Detect which cell encompasses the target text, then output its (X, Y) center coordinate. 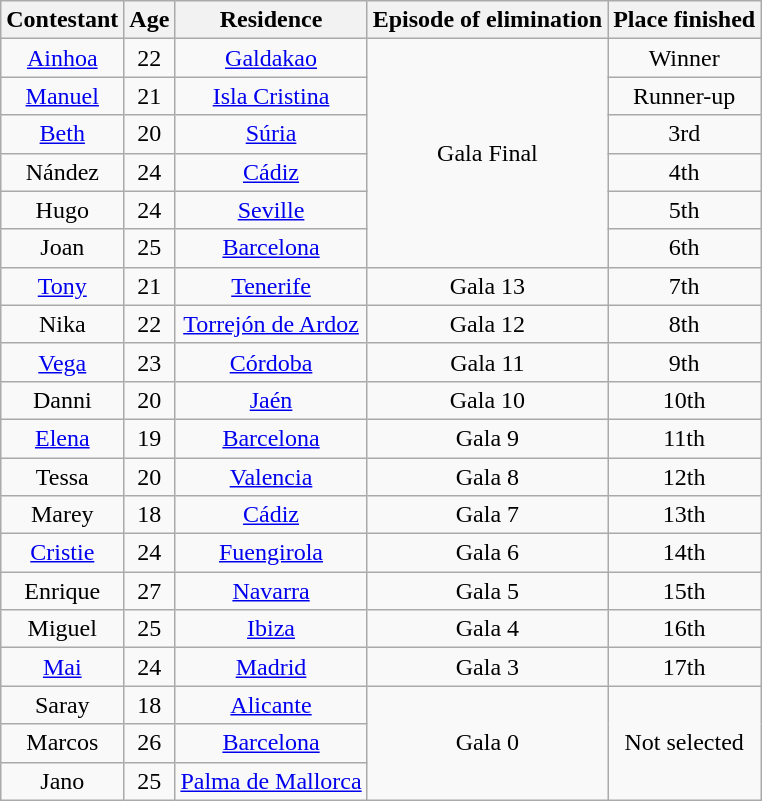
10th (684, 400)
3rd (684, 134)
Tessa (62, 477)
Gala 4 (487, 629)
Súria (271, 134)
12th (684, 477)
Madrid (271, 667)
Gala 10 (487, 400)
Winner (684, 58)
Nika (62, 324)
Torrejón de Ardoz (271, 324)
15th (684, 591)
Not selected (684, 743)
4th (684, 172)
Episode of elimination (487, 20)
Ainhoa (62, 58)
9th (684, 362)
Hugo (62, 210)
5th (684, 210)
Córdoba (271, 362)
19 (150, 438)
Gala 5 (487, 591)
Contestant (62, 20)
Gala Final (487, 153)
Gala 12 (487, 324)
7th (684, 286)
Tenerife (271, 286)
Place finished (684, 20)
8th (684, 324)
Navarra (271, 591)
Gala 13 (487, 286)
26 (150, 743)
17th (684, 667)
Ibiza (271, 629)
11th (684, 438)
Gala 8 (487, 477)
Enrique (62, 591)
Fuengirola (271, 553)
Beth (62, 134)
Jano (62, 781)
14th (684, 553)
Valencia (271, 477)
Vega (62, 362)
Alicante (271, 705)
13th (684, 515)
Seville (271, 210)
Danni (62, 400)
Isla Cristina (271, 96)
Miguel (62, 629)
Mai (62, 667)
Gala 9 (487, 438)
Cristie (62, 553)
Gala 3 (487, 667)
Jaén (271, 400)
Gala 7 (487, 515)
Marey (62, 515)
Age (150, 20)
Marcos (62, 743)
Joan (62, 248)
Saray (62, 705)
Gala 6 (487, 553)
Residence (271, 20)
6th (684, 248)
Tony (62, 286)
Galdakao (271, 58)
Nández (62, 172)
Runner-up (684, 96)
Elena (62, 438)
Gala 0 (487, 743)
Gala 11 (487, 362)
27 (150, 591)
Palma de Mallorca (271, 781)
23 (150, 362)
Manuel (62, 96)
16th (684, 629)
